Output the [X, Y] coordinate of the center of the cell containing the given text.  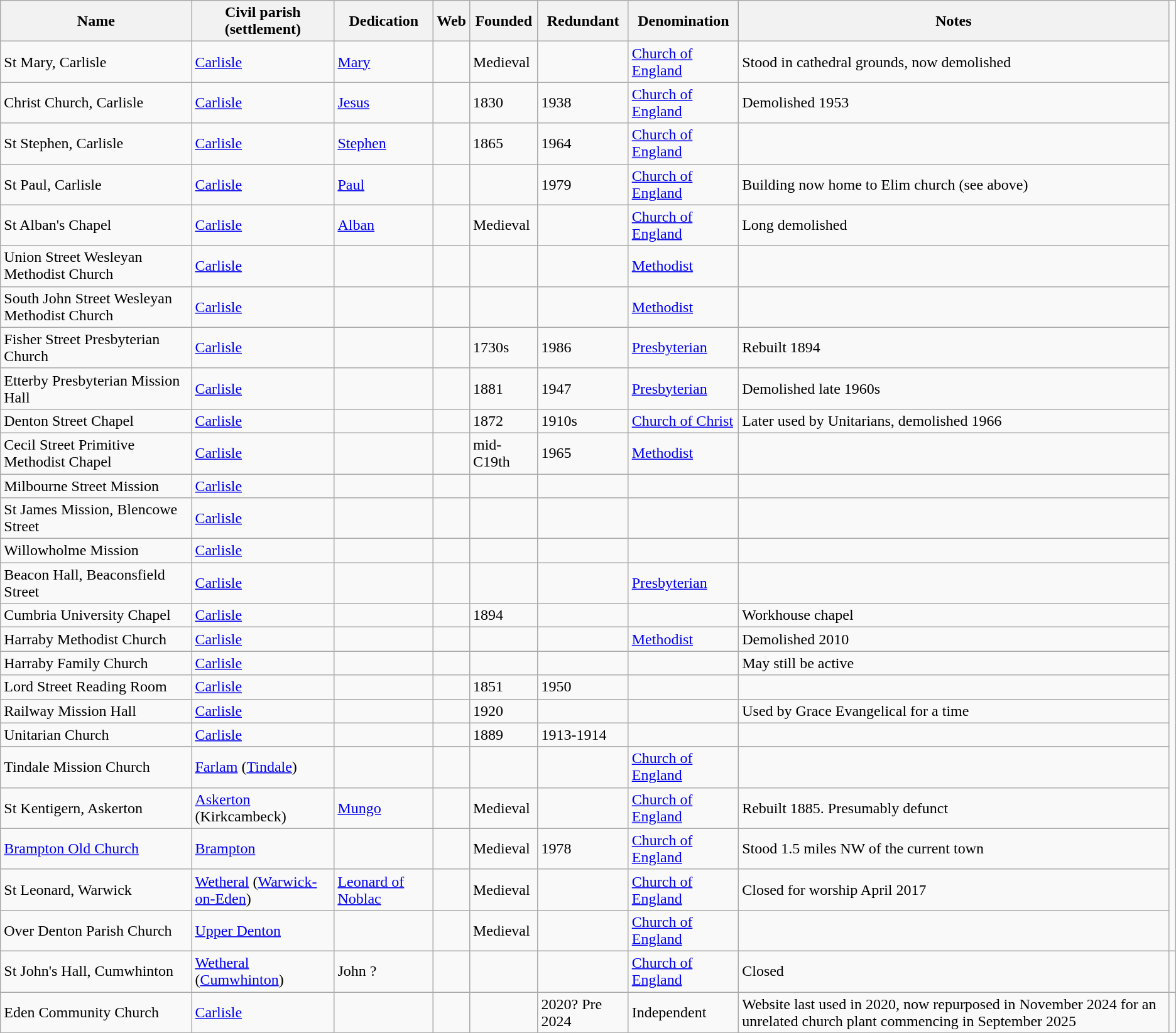
Rebuilt 1894 [954, 348]
Redundant [583, 21]
St Kentigern, Askerton [96, 808]
1979 [583, 185]
Building now home to Elim church (see above) [954, 185]
Milbourne Street Mission [96, 485]
Notes [954, 21]
Stood in cathedral grounds, now demolished [954, 62]
Founded [504, 21]
John ? [384, 971]
1894 [504, 615]
Workhouse chapel [954, 615]
1964 [583, 143]
Leonard of Noblac [384, 889]
2020? Pre 2024 [583, 1012]
Railway Mission Hall [96, 711]
May still be active [954, 663]
1865 [504, 143]
St Mary, Carlisle [96, 62]
1920 [504, 711]
1950 [583, 687]
Web [452, 21]
Mungo [384, 808]
Fisher Street Presbyterian Church [96, 348]
Union Street Wesleyan Methodist Church [96, 266]
Church of Christ [683, 421]
St Alban's Chapel [96, 225]
Name [96, 21]
South John Street Wesleyan Methodist Church [96, 306]
Demolished 2010 [954, 639]
1851 [504, 687]
St Stephen, Carlisle [96, 143]
Closed [954, 971]
St Paul, Carlisle [96, 185]
Alban [384, 225]
Closed for worship April 2017 [954, 889]
1938 [583, 103]
1830 [504, 103]
Unitarian Church [96, 735]
St James Mission, Blencowe Street [96, 519]
St John's Hall, Cumwhinton [96, 971]
1913-1914 [583, 735]
Tindale Mission Church [96, 767]
mid-C19th [504, 453]
Long demolished [954, 225]
Used by Grace Evangelical for a time [954, 711]
1730s [504, 348]
Denomination [683, 21]
Cecil Street Primitive Methodist Chapel [96, 453]
Etterby Presbyterian Mission Hall [96, 388]
Jesus [384, 103]
Civil parish (settlement) [263, 21]
Website last used in 2020, now repurposed in November 2024 for an unrelated church plant commencing in September 2025 [954, 1012]
Lord Street Reading Room [96, 687]
Harraby Family Church [96, 663]
1965 [583, 453]
Eden Community Church [96, 1012]
Denton Street Chapel [96, 421]
1910s [583, 421]
Wetheral (Warwick-on-Eden) [263, 889]
1947 [583, 388]
1889 [504, 735]
Dedication [384, 21]
Over Denton Parish Church [96, 931]
Paul [384, 185]
Mary [384, 62]
Demolished 1953 [954, 103]
Upper Denton [263, 931]
1986 [583, 348]
Demolished late 1960s [954, 388]
Later used by Unitarians, demolished 1966 [954, 421]
Beacon Hall, Beaconsfield Street [96, 583]
Rebuilt 1885. Presumably defunct [954, 808]
Stephen [384, 143]
Willowholme Mission [96, 551]
1881 [504, 388]
1978 [583, 849]
Christ Church, Carlisle [96, 103]
St Leonard, Warwick [96, 889]
Stood 1.5 miles NW of the current town [954, 849]
1872 [504, 421]
Harraby Methodist Church [96, 639]
Cumbria University Chapel [96, 615]
Farlam (Tindale) [263, 767]
Askerton (Kirkcambeck) [263, 808]
Brampton Old Church [96, 849]
Independent [683, 1012]
Brampton [263, 849]
Wetheral (Cumwhinton) [263, 971]
